Determine the [x, y] coordinate at the center of the cell enclosing the given text.  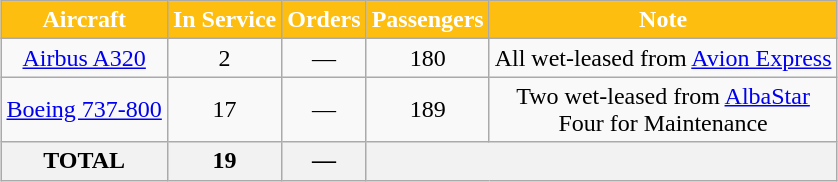
189 [428, 110]
Boeing 737-800 [84, 110]
Two wet-leased from AlbaStarFour for Maintenance [663, 110]
180 [428, 58]
Passengers [428, 20]
TOTAL [84, 161]
In Service [224, 20]
2 [224, 58]
All wet-leased from Avion Express [663, 58]
17 [224, 110]
19 [224, 161]
Orders [324, 20]
Airbus A320 [84, 58]
Aircraft [84, 20]
Note [663, 20]
